Locate the cell with the specified text and output its (x, y) center coordinate. 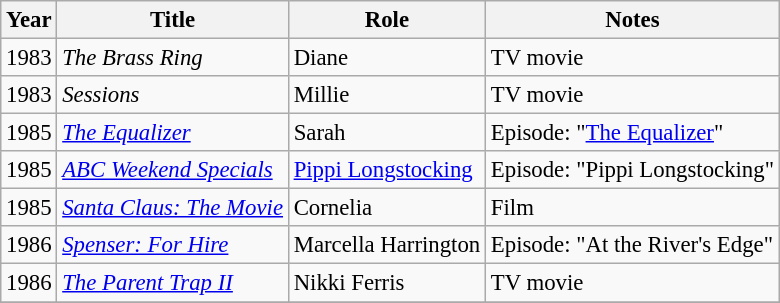
Millie (386, 95)
Title (172, 20)
Role (386, 20)
The Equalizer (172, 133)
Diane (386, 58)
Cornelia (386, 208)
Film (633, 208)
Marcella Harrington (386, 245)
Spenser: For Hire (172, 245)
Pippi Longstocking (386, 170)
The Parent Trap II (172, 283)
Episode: "At the River's Edge" (633, 245)
Santa Claus: The Movie (172, 208)
Year (29, 20)
Notes (633, 20)
The Brass Ring (172, 58)
Nikki Ferris (386, 283)
ABC Weekend Specials (172, 170)
Episode: "Pippi Longstocking" (633, 170)
Sessions (172, 95)
Sarah (386, 133)
Episode: "The Equalizer" (633, 133)
